Return [x, y] of the center of cell containing provided text 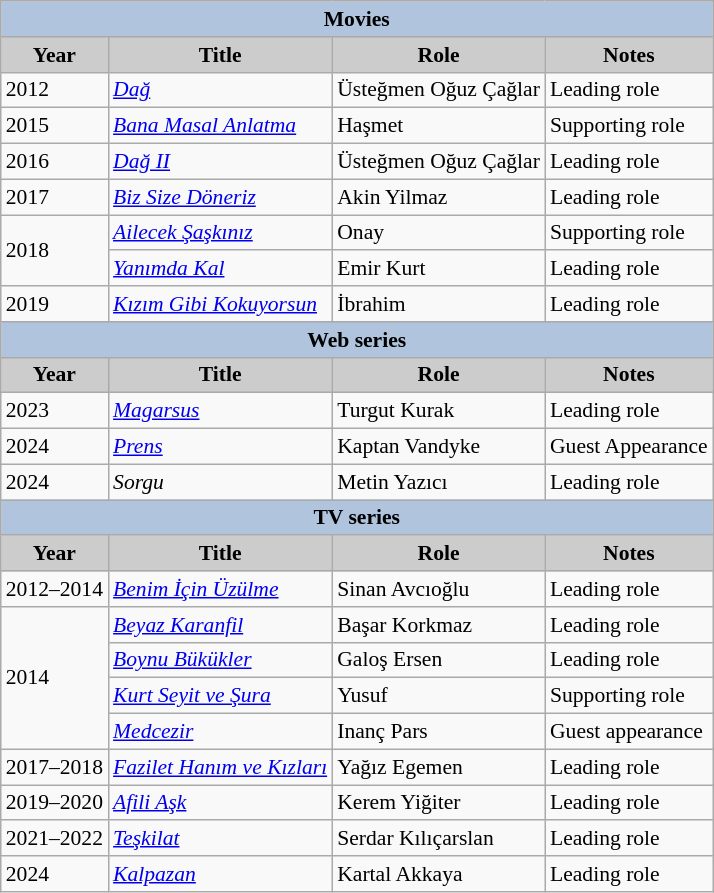
Akin Yilmaz [438, 197]
Dağ [220, 90]
Kerem Yiğiter [438, 803]
Yusuf [438, 696]
Afili Aşk [220, 803]
Guest appearance [629, 732]
Serdar Kılıçarslan [438, 839]
2015 [54, 126]
2017 [54, 197]
Guest Appearance [629, 447]
2018 [54, 250]
Galoş Ersen [438, 660]
2016 [54, 162]
Prens [220, 447]
Medcezir [220, 732]
2023 [54, 411]
2017–2018 [54, 767]
Turgut Kurak [438, 411]
Fazilet Hanım ve Kızları [220, 767]
Onay [438, 233]
Bana Masal Anlatma [220, 126]
Web series [357, 340]
Emir Kurt [438, 269]
2014 [54, 678]
Başar Korkmaz [438, 625]
2012–2014 [54, 589]
2019 [54, 304]
Sinan Avcıoğlu [438, 589]
Ailecek Şaşkınız [220, 233]
TV series [357, 518]
Haşmet [438, 126]
Sorgu [220, 482]
Kalpazan [220, 874]
Biz Size Döneriz [220, 197]
Kurt Seyit ve Şura [220, 696]
Magarsus [220, 411]
Yanımda Kal [220, 269]
Boynu Bükükler [220, 660]
Movies [357, 19]
Kızım Gibi Kokuyorsun [220, 304]
2012 [54, 90]
2021–2022 [54, 839]
2019–2020 [54, 803]
Inanç Pars [438, 732]
Teşkilat [220, 839]
Yağız Egemen [438, 767]
Dağ II [220, 162]
Kartal Akkaya [438, 874]
Metin Yazıcı [438, 482]
Beyaz Karanfil [220, 625]
Kaptan Vandyke [438, 447]
Benim İçin Üzülme [220, 589]
İbrahim [438, 304]
